Determine the (X, Y) coordinate at the center of the cell enclosing the given text.  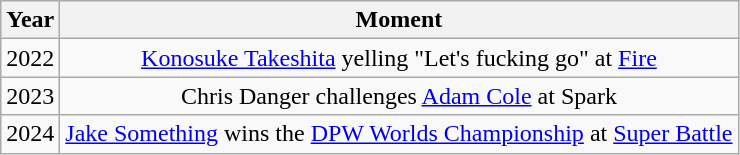
2022 (30, 58)
Chris Danger challenges Adam Cole at Spark (399, 96)
Jake Something wins the DPW Worlds Championship at Super Battle (399, 134)
Moment (399, 20)
2024 (30, 134)
Year (30, 20)
2023 (30, 96)
Konosuke Takeshita yelling "Let's fucking go" at Fire (399, 58)
